Find where the given text appears and provide that cell's center as [X, Y] coordinate. 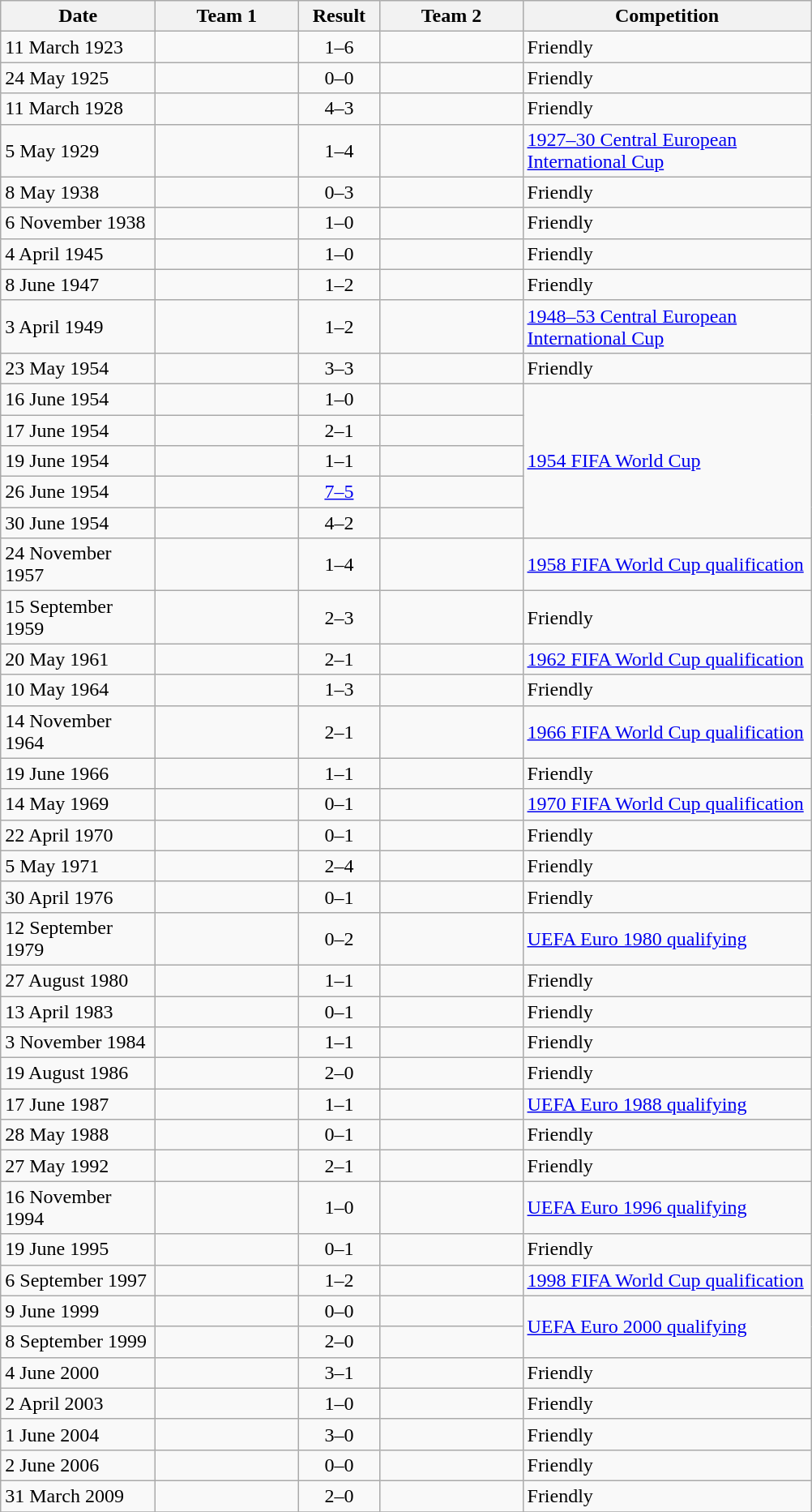
Team 1 [227, 16]
3–1 [339, 1373]
3 April 1949 [78, 326]
3–0 [339, 1434]
4–2 [339, 523]
17 June 1987 [78, 1104]
2 April 2003 [78, 1403]
6 November 1938 [78, 223]
5 May 1929 [78, 151]
1966 FIFA World Cup qualification [667, 731]
4–3 [339, 109]
4 April 1945 [78, 254]
1954 FIFA World Cup [667, 460]
27 August 1980 [78, 980]
1948–53 Central European International Cup [667, 326]
16 November 1994 [78, 1208]
2–3 [339, 618]
12 September 1979 [78, 939]
3 November 1984 [78, 1043]
11 March 1923 [78, 47]
8 June 1947 [78, 285]
1958 FIFA World Cup qualification [667, 564]
5 May 1971 [78, 866]
6 September 1997 [78, 1280]
30 June 1954 [78, 523]
27 May 1992 [78, 1166]
16 June 1954 [78, 399]
1 June 2004 [78, 1434]
UEFA Euro 1980 qualifying [667, 939]
8 May 1938 [78, 192]
19 June 1954 [78, 461]
23 May 1954 [78, 368]
Competition [667, 16]
0–3 [339, 192]
UEFA Euro 1988 qualifying [667, 1104]
19 August 1986 [78, 1073]
0–2 [339, 939]
Team 2 [451, 16]
24 May 1925 [78, 78]
1927–30 Central European International Cup [667, 151]
1962 FIFA World Cup qualification [667, 659]
1998 FIFA World Cup qualification [667, 1280]
17 June 1954 [78, 430]
31 March 2009 [78, 1496]
19 June 1995 [78, 1249]
13 April 1983 [78, 1011]
26 June 1954 [78, 492]
28 May 1988 [78, 1135]
14 November 1964 [78, 731]
20 May 1961 [78, 659]
14 May 1969 [78, 804]
11 March 1928 [78, 109]
2 June 2006 [78, 1465]
8 September 1999 [78, 1342]
UEFA Euro 2000 qualifying [667, 1326]
4 June 2000 [78, 1373]
19 June 1966 [78, 773]
24 November 1957 [78, 564]
Result [339, 16]
7–5 [339, 492]
1–3 [339, 690]
30 April 1976 [78, 897]
1–6 [339, 47]
15 September 1959 [78, 618]
Date [78, 16]
3–3 [339, 368]
9 June 1999 [78, 1311]
UEFA Euro 1996 qualifying [667, 1208]
2–4 [339, 866]
10 May 1964 [78, 690]
22 April 1970 [78, 835]
1970 FIFA World Cup qualification [667, 804]
